Pinpoint the cell where the given text exists, returning its (X, Y) midpoint coordinate. 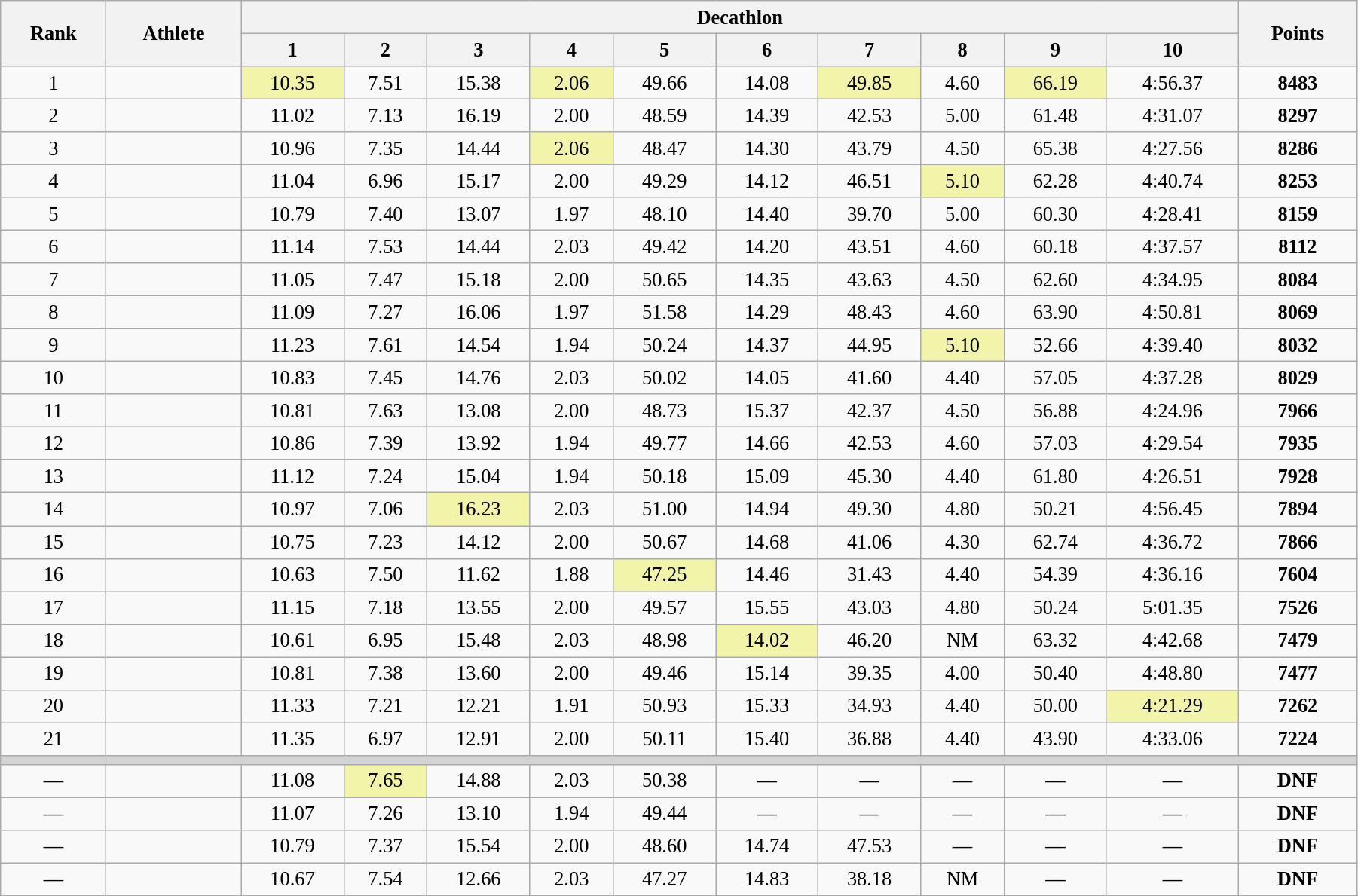
8069 (1298, 312)
11.04 (292, 181)
7526 (1298, 607)
8029 (1298, 378)
50.21 (1055, 509)
43.90 (1055, 739)
13.07 (479, 214)
11.62 (479, 575)
7262 (1298, 706)
36.88 (870, 739)
4:21.29 (1173, 706)
10.97 (292, 509)
43.51 (870, 246)
4:48.80 (1173, 673)
42.37 (870, 411)
7.18 (386, 607)
7.13 (386, 115)
49.30 (870, 509)
15.54 (479, 846)
Decathlon (740, 17)
7224 (1298, 739)
7866 (1298, 542)
7477 (1298, 673)
14.68 (767, 542)
7.26 (386, 814)
6.95 (386, 641)
4:29.54 (1173, 443)
4:27.56 (1173, 148)
14.05 (767, 378)
52.66 (1055, 345)
10.67 (292, 879)
12 (54, 443)
49.46 (665, 673)
43.03 (870, 607)
49.66 (665, 82)
4:56.37 (1173, 82)
50.65 (665, 280)
49.44 (665, 814)
8112 (1298, 246)
7479 (1298, 641)
48.10 (665, 214)
46.20 (870, 641)
43.63 (870, 280)
8032 (1298, 345)
62.28 (1055, 181)
12.91 (479, 739)
47.53 (870, 846)
14.83 (767, 879)
7.35 (386, 148)
49.57 (665, 607)
10.63 (292, 575)
8084 (1298, 280)
8159 (1298, 214)
62.60 (1055, 280)
15.37 (767, 411)
14.54 (479, 345)
11.35 (292, 739)
4:36.72 (1173, 542)
4:56.45 (1173, 509)
5:01.35 (1173, 607)
21 (54, 739)
Points (1298, 33)
13.60 (479, 673)
7.51 (386, 82)
14.35 (767, 280)
16 (54, 575)
Athlete (173, 33)
63.90 (1055, 312)
15.18 (479, 280)
31.43 (870, 575)
65.38 (1055, 148)
13.92 (479, 443)
14.37 (767, 345)
39.35 (870, 673)
46.51 (870, 181)
7.24 (386, 476)
17 (54, 607)
15.17 (479, 181)
12.21 (479, 706)
14.40 (767, 214)
51.00 (665, 509)
48.59 (665, 115)
15.48 (479, 641)
14.74 (767, 846)
48.47 (665, 148)
50.11 (665, 739)
63.32 (1055, 641)
7.06 (386, 509)
7.21 (386, 706)
11.09 (292, 312)
14.39 (767, 115)
4:31.07 (1173, 115)
10.61 (292, 641)
4:40.74 (1173, 181)
6.96 (386, 181)
50.38 (665, 781)
14.29 (767, 312)
4.00 (963, 673)
4.30 (963, 542)
47.27 (665, 879)
14.30 (767, 148)
11.15 (292, 607)
50.93 (665, 706)
8297 (1298, 115)
12.66 (479, 879)
47.25 (665, 575)
60.18 (1055, 246)
14.46 (767, 575)
57.05 (1055, 378)
61.48 (1055, 115)
41.06 (870, 542)
15.38 (479, 82)
11.14 (292, 246)
7.39 (386, 443)
7928 (1298, 476)
7.38 (386, 673)
39.70 (870, 214)
50.18 (665, 476)
54.39 (1055, 575)
15.14 (767, 673)
16.19 (479, 115)
7935 (1298, 443)
56.88 (1055, 411)
15.33 (767, 706)
7.54 (386, 879)
15.09 (767, 476)
7.47 (386, 280)
11.08 (292, 781)
62.74 (1055, 542)
7966 (1298, 411)
16.06 (479, 312)
66.19 (1055, 82)
4:42.68 (1173, 641)
8483 (1298, 82)
48.43 (870, 312)
1.88 (571, 575)
20 (54, 706)
49.29 (665, 181)
8286 (1298, 148)
18 (54, 641)
48.60 (665, 846)
7.50 (386, 575)
11.02 (292, 115)
4:33.06 (1173, 739)
41.60 (870, 378)
4:37.28 (1173, 378)
60.30 (1055, 214)
14 (54, 509)
49.42 (665, 246)
4:28.41 (1173, 214)
50.67 (665, 542)
11.07 (292, 814)
7.27 (386, 312)
4:36.16 (1173, 575)
6.97 (386, 739)
49.77 (665, 443)
4:26.51 (1173, 476)
14.02 (767, 641)
4:24.96 (1173, 411)
4:50.81 (1173, 312)
43.79 (870, 148)
34.93 (870, 706)
13.55 (479, 607)
8253 (1298, 181)
10.96 (292, 148)
14.94 (767, 509)
11.12 (292, 476)
10.86 (292, 443)
7.37 (386, 846)
61.80 (1055, 476)
Rank (54, 33)
51.58 (665, 312)
15.04 (479, 476)
4:34.95 (1173, 280)
10.83 (292, 378)
48.73 (665, 411)
45.30 (870, 476)
15.55 (767, 607)
44.95 (870, 345)
50.40 (1055, 673)
57.03 (1055, 443)
48.98 (665, 641)
7.23 (386, 542)
4:37.57 (1173, 246)
4:39.40 (1173, 345)
15 (54, 542)
7.61 (386, 345)
10.35 (292, 82)
15.40 (767, 739)
14.88 (479, 781)
14.66 (767, 443)
11.23 (292, 345)
1.91 (571, 706)
7894 (1298, 509)
7.63 (386, 411)
10.75 (292, 542)
7.53 (386, 246)
16.23 (479, 509)
13.10 (479, 814)
19 (54, 673)
11.33 (292, 706)
11.05 (292, 280)
50.00 (1055, 706)
14.20 (767, 246)
11 (54, 411)
50.02 (665, 378)
14.08 (767, 82)
7.40 (386, 214)
14.76 (479, 378)
7604 (1298, 575)
49.85 (870, 82)
13.08 (479, 411)
13 (54, 476)
38.18 (870, 879)
7.65 (386, 781)
7.45 (386, 378)
